Capture the cell that displays the provided text and extract its [X, Y] central coordinate. 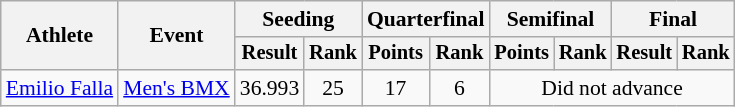
Men's BMX [176, 88]
25 [333, 88]
36.993 [270, 88]
Semifinal [550, 19]
Emilio Falla [60, 88]
Seeding [298, 19]
Did not advance [612, 88]
Event [176, 36]
Final [672, 19]
Athlete [60, 36]
17 [396, 88]
Quarterfinal [426, 19]
6 [459, 88]
